Return [x, y] of the center of cell containing provided text 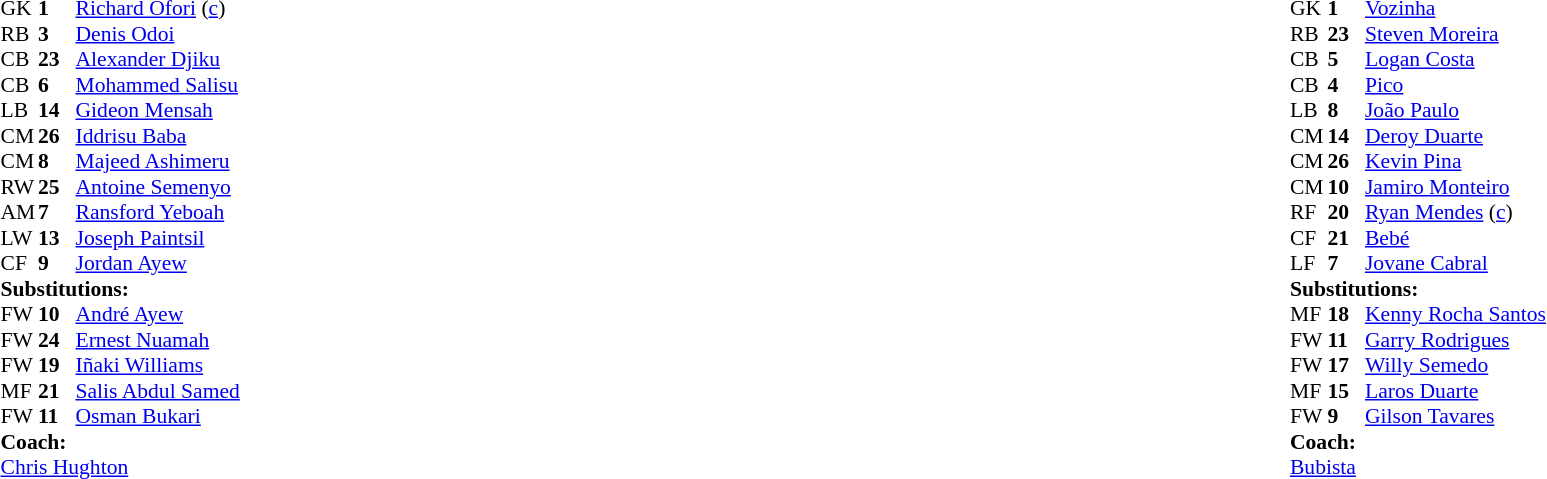
Alexander Djiku [158, 59]
13 [57, 238]
Ryan Mendes (c) [1456, 213]
Antoine Semenyo [158, 187]
RW [19, 187]
Joseph Paintsil [158, 238]
Steven Moreira [1456, 34]
3 [57, 34]
Kenny Rocha Santos [1456, 315]
Jovane Cabral [1456, 263]
15 [1346, 391]
Iñaki Williams [158, 365]
AM [19, 213]
Gilson Tavares [1456, 417]
Kevin Pina [1456, 161]
Denis Odoi [158, 34]
20 [1346, 213]
LW [19, 238]
João Paulo [1456, 111]
RF [1309, 213]
Ernest Nuamah [158, 340]
Bebé [1456, 238]
Logan Costa [1456, 59]
Laros Duarte [1456, 391]
19 [57, 365]
Garry Rodrigues [1456, 340]
Pico [1456, 85]
18 [1346, 315]
4 [1346, 85]
5 [1346, 59]
Jamiro Monteiro [1456, 187]
Salis Abdul Samed [158, 391]
Ransford Yeboah [158, 213]
LF [1309, 263]
Deroy Duarte [1456, 136]
25 [57, 187]
Jordan Ayew [158, 263]
Willy Semedo [1456, 365]
17 [1346, 365]
Gideon Mensah [158, 111]
Majeed Ashimeru [158, 161]
Iddrisu Baba [158, 136]
Mohammed Salisu [158, 85]
Osman Bukari [158, 417]
6 [57, 85]
24 [57, 340]
André Ayew [158, 315]
